From the cell containing the given text, extract its center point as (X, Y) coordinate. 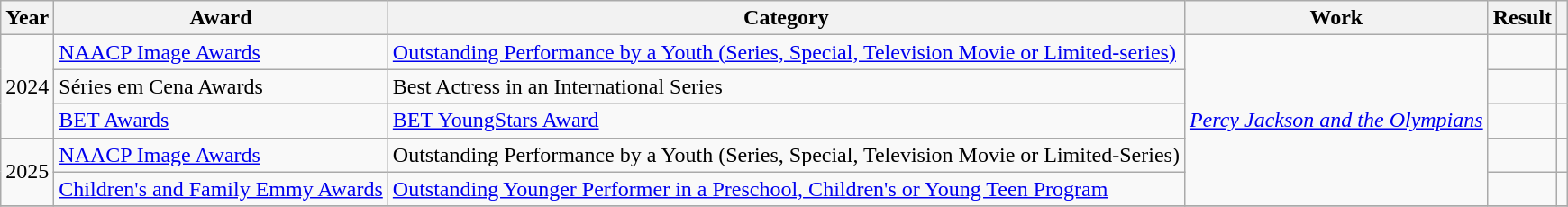
Percy Jackson and the Olympians (1336, 121)
Outstanding Performance by a Youth (Series, Special, Television Movie or Limited-series) (786, 52)
Category (786, 18)
Best Actress in an International Series (786, 86)
Outstanding Younger Performer in a Preschool, Children's or Young Teen Program (786, 189)
Result (1522, 18)
Award (221, 18)
Children's and Family Emmy Awards (221, 189)
Séries em Cena Awards (221, 86)
Year (27, 18)
2025 (27, 172)
BET Awards (221, 121)
Work (1336, 18)
2024 (27, 86)
BET YoungStars Award (786, 121)
Outstanding Performance by a Youth (Series, Special, Television Movie or Limited-Series) (786, 155)
